From the cell containing the given text, extract its center point as (X, Y) coordinate. 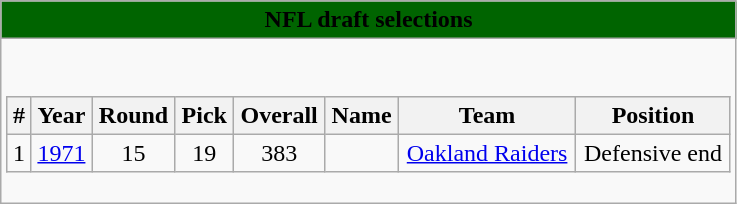
NFL draft selections (369, 20)
1 (19, 153)
Team (487, 115)
Defensive end (653, 153)
Overall (278, 115)
# (19, 115)
Oakland Raiders (487, 153)
Position (653, 115)
1971 (62, 153)
Round (134, 115)
383 (278, 153)
Year (62, 115)
Name (362, 115)
# Year Round Pick Overall Name Team Position 1 1971 15 19 383 Oakland Raiders Defensive end (369, 121)
19 (204, 153)
Pick (204, 115)
15 (134, 153)
